For the text-containing cell, return its midpoint in [x, y] coordinate format. 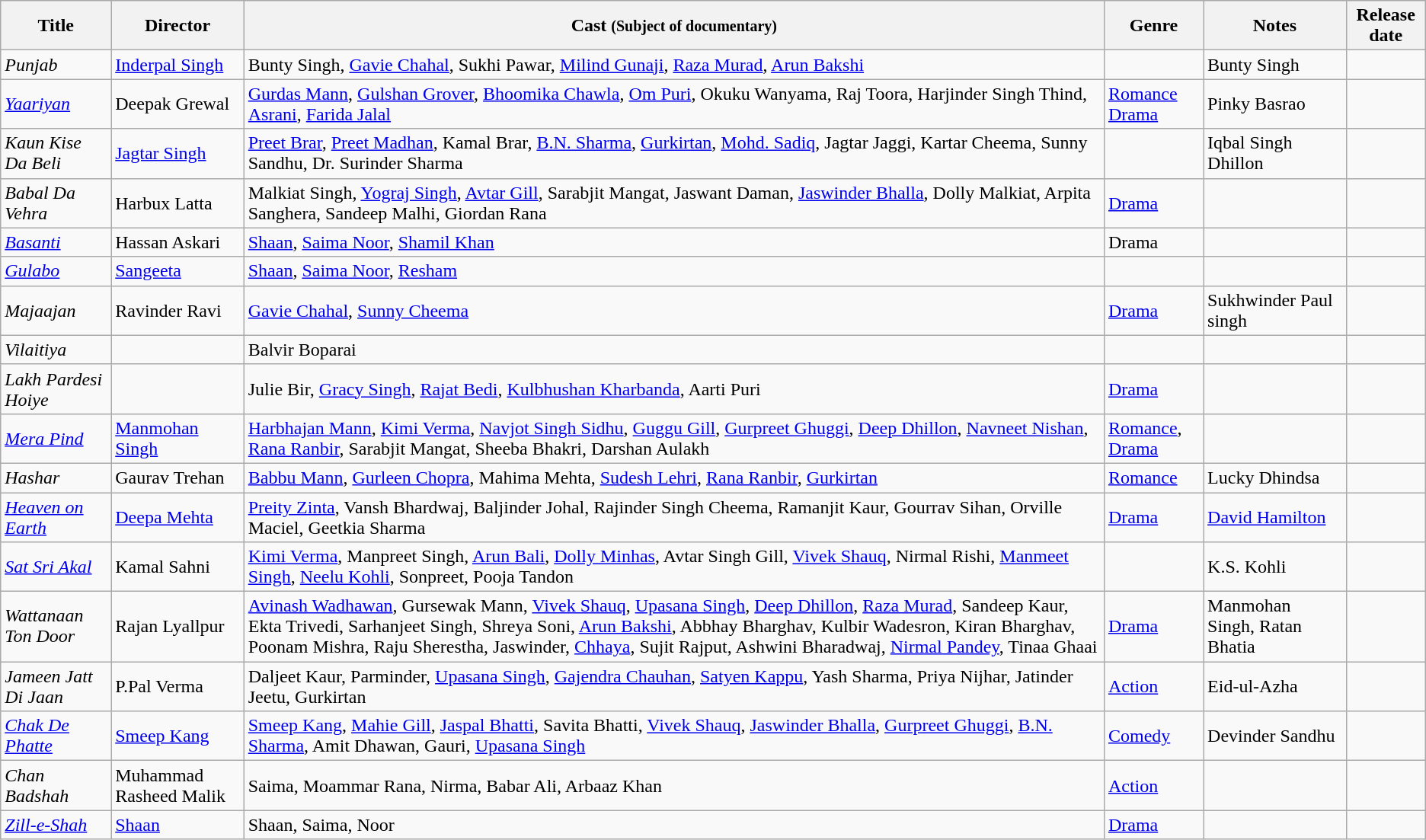
Preity Zinta, Vansh Bhardwaj, Baljinder Johal, Rajinder Singh Cheema, Ramanjit Kaur, Gourrav Sihan, Orville Maciel, Geetkia Sharma [673, 516]
David Hamilton [1275, 516]
Smeep Kang, Mahie Gill, Jaspal Bhatti, Savita Bhatti, Vivek Shauq, Jaswinder Bhalla, Gurpreet Ghuggi, B.N. Sharma, Amit Dhawan, Gauri, Upasana Singh [673, 736]
Smeep Kang [177, 736]
Kimi Verma, Manpreet Singh, Arun Bali, Dolly Minhas, Avtar Singh Gill, Vivek Shauq, Nirmal Rishi, Manmeet Singh, Neelu Kohli, Sonpreet, Pooja Tandon [673, 567]
Deepa Mehta [177, 516]
Comedy [1153, 736]
Iqbal Singh Dhillon [1275, 154]
Vilaitiya [56, 350]
Heaven on Earth [56, 516]
Balvir Boparai [673, 350]
Manmohan Singh, Ratan Bhatia [1275, 627]
Genre [1153, 26]
Yaariyan [56, 104]
Devinder Sandhu [1275, 736]
Deepak Grewal [177, 104]
Muhammad Rasheed Malik [177, 786]
Julie Bir, Gracy Singh, Rajat Bedi, Kulbhushan Kharbanda, Aarti Puri [673, 388]
Shaan, Saima Noor, Shamil Khan [673, 242]
Zill-e-Shah [56, 825]
Sukhwinder Paul singh [1275, 311]
Gavie Chahal, Sunny Cheema [673, 311]
Mera Pind [56, 439]
Release date [1386, 26]
Preet Brar, Preet Madhan, Kamal Brar, B.N. Sharma, Gurkirtan, Mohd. Sadiq, Jagtar Jaggi, Kartar Cheema, Sunny Sandhu, Dr. Surinder Sharma [673, 154]
Manmohan Singh [177, 439]
Romance, Drama [1153, 439]
Pinky Basrao [1275, 104]
Sangeeta [177, 271]
Bunty Singh [1275, 65]
Saima, Moammar Rana, Nirma, Babar Ali, Arbaaz Khan [673, 786]
Daljeet Kaur, Parminder, Upasana Singh, Gajendra Chauhan, Satyen Kappu, Yash Sharma, Priya Nijhar, Jatinder Jeetu, Gurkirtan [673, 687]
Lucky Dhindsa [1275, 477]
Rajan Lyallpur [177, 627]
Majaajan [56, 311]
Kaun Kise Da Beli [56, 154]
Hashar [56, 477]
Director [177, 26]
Shaan, Saima Noor, Resham [673, 271]
Jameen Jatt Di Jaan [56, 687]
Eid-ul-Azha [1275, 687]
Notes [1275, 26]
Gulabo [56, 271]
Romance [1153, 477]
Sat Sri Akal [56, 567]
Kamal Sahni [177, 567]
P.Pal Verma [177, 687]
Babal Da Vehra [56, 203]
Basanti [56, 242]
Shaan [177, 825]
Jagtar Singh [177, 154]
Chak De Phatte [56, 736]
Punjab [56, 65]
Wattanaan Ton Door [56, 627]
Babbu Mann, Gurleen Chopra, Mahima Mehta, Sudesh Lehri, Rana Ranbir, Gurkirtan [673, 477]
Gurdas Mann, Gulshan Grover, Bhoomika Chawla, Om Puri, Okuku Wanyama, Raj Toora, Harjinder Singh Thind, Asrani, Farida Jalal [673, 104]
Shaan, Saima, Noor [673, 825]
Hassan Askari [177, 242]
Harbux Latta [177, 203]
Inderpal Singh [177, 65]
Gaurav Trehan [177, 477]
Chan Badshah [56, 786]
K.S. Kohli [1275, 567]
Lakh Pardesi Hoiye [56, 388]
Bunty Singh, Gavie Chahal, Sukhi Pawar, Milind Gunaji, Raza Murad, Arun Bakshi [673, 65]
Title [56, 26]
Romance Drama [1153, 104]
Ravinder Ravi [177, 311]
Cast (Subject of documentary) [673, 26]
